Scan for the cell matching the given text and deliver its (X, Y) coordinate at center. 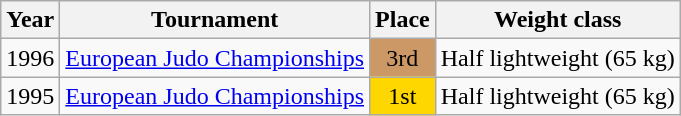
Year (30, 20)
Weight class (558, 20)
Tournament (215, 20)
1995 (30, 96)
1996 (30, 58)
1st (403, 96)
Place (403, 20)
3rd (403, 58)
